Scan for the cell matching the given text and deliver its [x, y] coordinate at center. 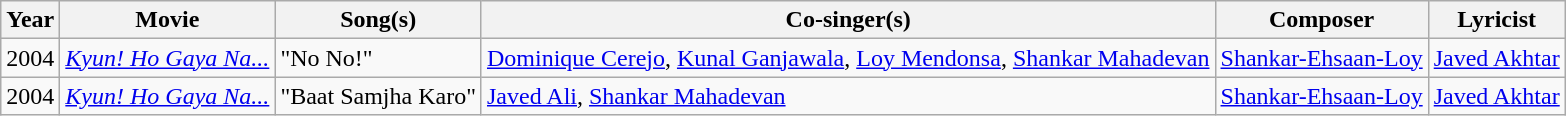
Year [30, 20]
"Baat Samjha Karo" [378, 96]
"No No!" [378, 58]
Movie [168, 20]
Song(s) [378, 20]
Composer [1322, 20]
Lyricist [1496, 20]
Javed Ali, Shankar Mahadevan [848, 96]
Co-singer(s) [848, 20]
Dominique Cerejo, Kunal Ganjawala, Loy Mendonsa, Shankar Mahadevan [848, 58]
